Pinpoint the cell where the given text exists, returning its [X, Y] midpoint coordinate. 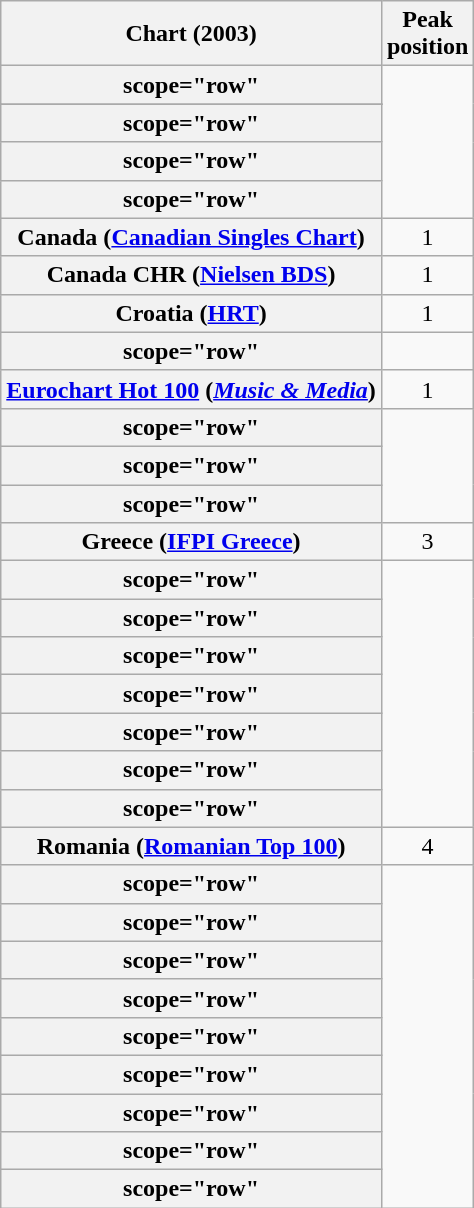
Greece (IFPI Greece) [192, 542]
Chart (2003) [192, 34]
Croatia (HRT) [192, 313]
Canada (Canadian Singles Chart) [192, 237]
3 [427, 542]
Peakposition [427, 34]
Romania (Romanian Top 100) [192, 846]
Canada CHR (Nielsen BDS) [192, 275]
Eurochart Hot 100 (Music & Media) [192, 389]
4 [427, 846]
